Return [X, Y] of the center of cell containing provided text 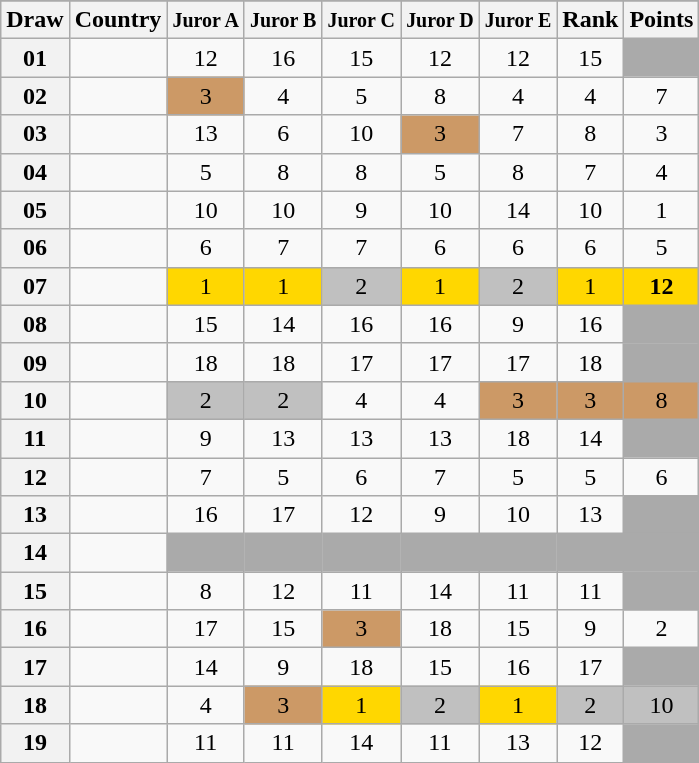
Juror E [518, 20]
07 [35, 286]
Country [118, 20]
02 [35, 96]
Rank [590, 20]
Points [662, 20]
01 [35, 58]
06 [35, 248]
05 [35, 210]
04 [35, 172]
08 [35, 324]
Juror C [362, 20]
Draw [35, 20]
Juror B [283, 20]
09 [35, 362]
19 [35, 743]
Juror A [206, 20]
Juror D [440, 20]
03 [35, 134]
